Capture the cell that displays the provided text and extract its [x, y] central coordinate. 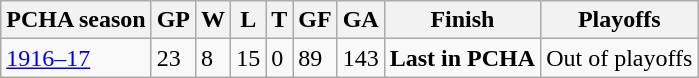
89 [315, 58]
Last in PCHA [462, 58]
W [214, 20]
15 [248, 58]
8 [214, 58]
L [248, 20]
GP [173, 20]
0 [280, 58]
PCHA season [76, 20]
Finish [462, 20]
143 [360, 58]
GA [360, 20]
23 [173, 58]
Out of playoffs [620, 58]
GF [315, 20]
Playoffs [620, 20]
1916–17 [76, 58]
T [280, 20]
